Return [x, y] of the center of cell containing provided text 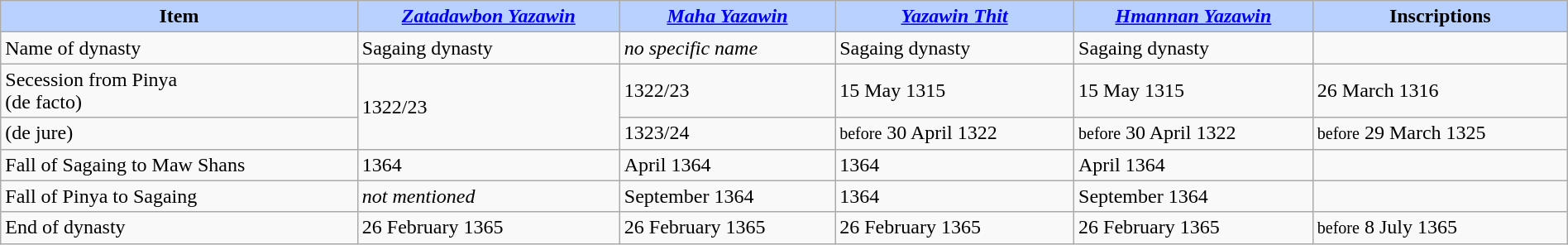
End of dynasty [179, 228]
before 8 July 1365 [1440, 228]
Zatadawbon Yazawin [488, 17]
Item [179, 17]
(de jure) [179, 133]
Secession from Pinya (de facto) [179, 91]
Yazawin Thit [954, 17]
no specific name [727, 48]
Name of dynasty [179, 48]
Fall of Sagaing to Maw Shans [179, 165]
26 March 1316 [1440, 91]
Fall of Pinya to Sagaing [179, 196]
Maha Yazawin [727, 17]
1323/24 [727, 133]
Hmannan Yazawin [1194, 17]
before 29 March 1325 [1440, 133]
not mentioned [488, 196]
Inscriptions [1440, 17]
